Return (X, Y) of the center of cell containing provided text 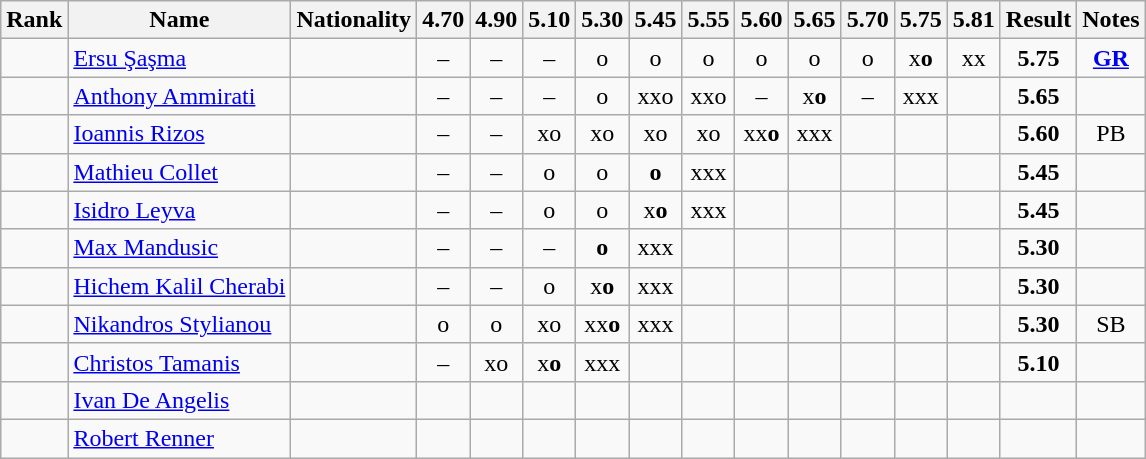
Max Mandusic (180, 248)
4.70 (444, 20)
PB (1111, 134)
Notes (1111, 20)
SB (1111, 324)
GR (1111, 58)
Rank (34, 20)
5.55 (708, 20)
Nikandros Stylianou (180, 324)
Robert Renner (180, 438)
Christos Tamanis (180, 362)
Name (180, 20)
Anthony Ammirati (180, 96)
Hichem Kalil Cherabi (180, 286)
Ioannis Rizos (180, 134)
Ersu Şaşma (180, 58)
xx (974, 58)
5.81 (974, 20)
4.90 (496, 20)
Isidro Leyva (180, 210)
Ivan De Angelis (180, 400)
5.70 (868, 20)
Result (1038, 20)
Mathieu Collet (180, 172)
Nationality (354, 20)
